From the cell containing the given text, extract its center point as [x, y] coordinate. 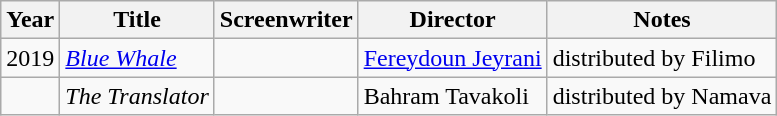
Director [452, 20]
distributed by Namava [662, 96]
Year [30, 20]
Bahram Tavakoli [452, 96]
distributed by Filimo [662, 58]
Notes [662, 20]
Screenwriter [286, 20]
2019 [30, 58]
Fereydoun Jeyrani [452, 58]
The Translator [137, 96]
Title [137, 20]
Blue Whale [137, 58]
